Return [x, y] of the center of cell containing provided text 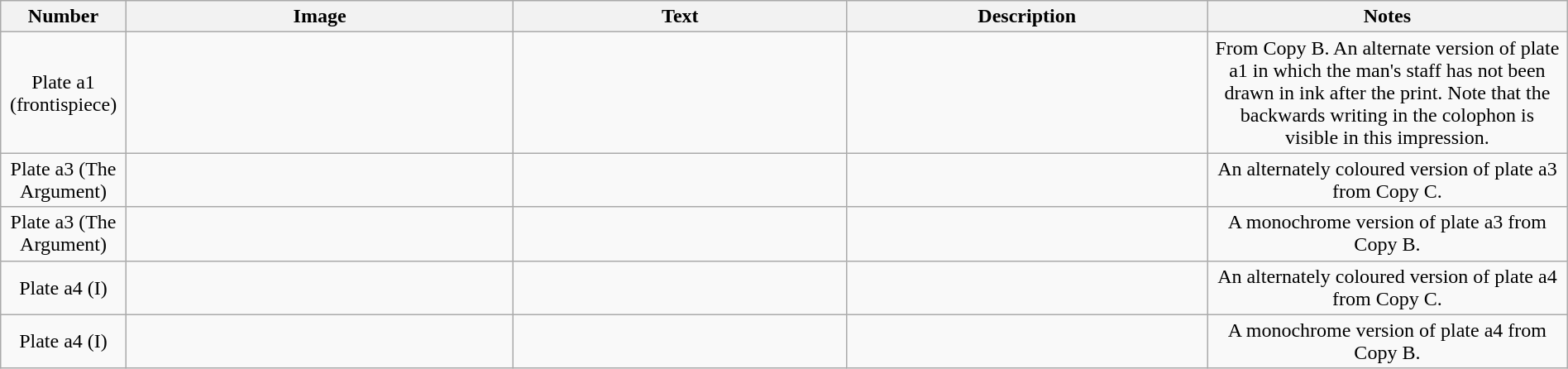
Number [64, 17]
Description [1027, 17]
A monochrome version of plate a4 from Copy B. [1388, 341]
Plate a1 (frontispiece) [64, 93]
Text [680, 17]
An alternately coloured version of plate a4 from Copy C. [1388, 288]
Image [319, 17]
Notes [1388, 17]
A monochrome version of plate a3 from Copy B. [1388, 233]
An alternately coloured version of plate a3 from Copy C. [1388, 180]
